Return the [x, y] coordinate for the center point of the cell that contains the specified text.  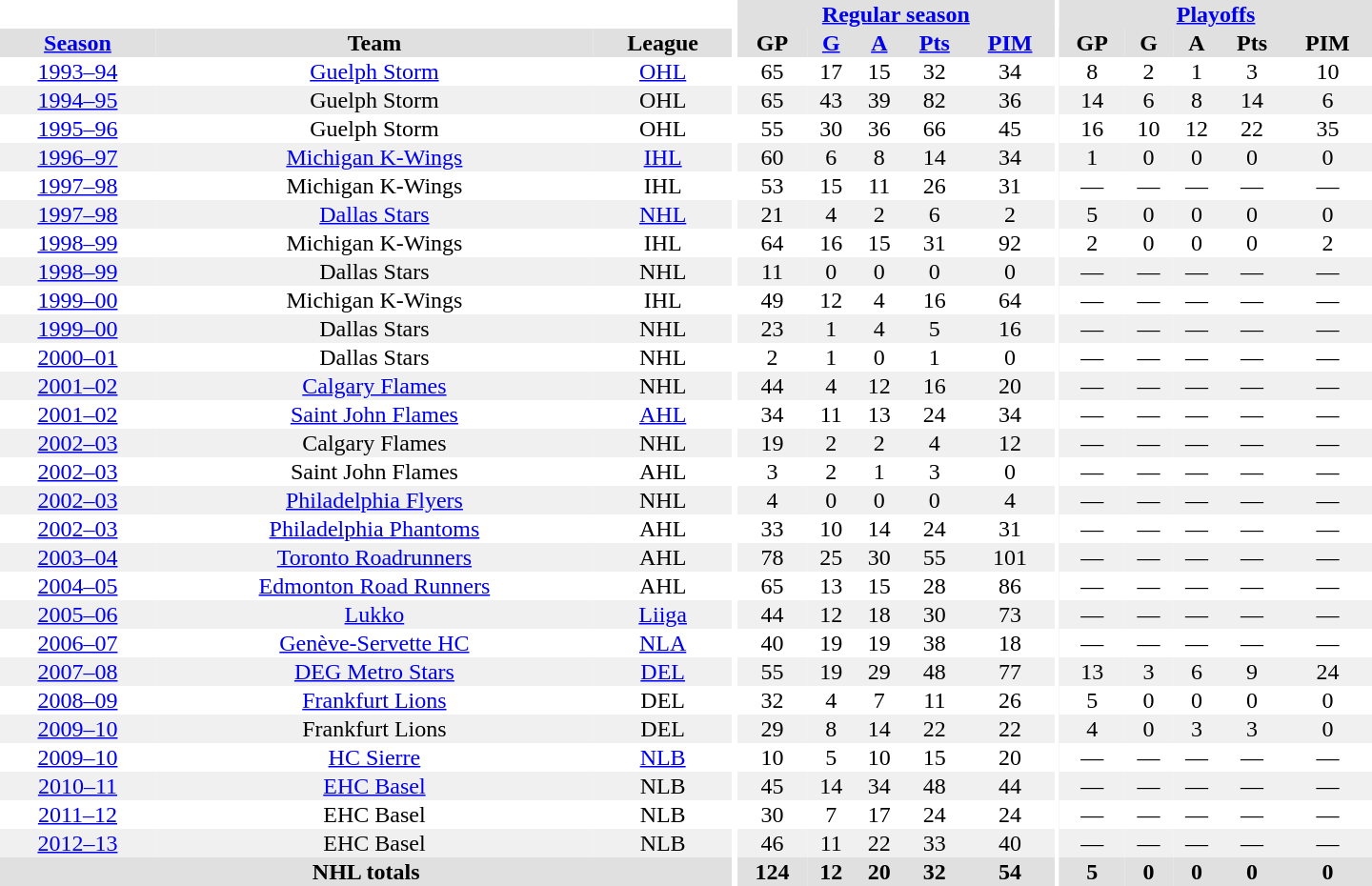
2008–09 [78, 700]
73 [1010, 614]
1994–95 [78, 100]
HC Sierre [374, 757]
Philadelphia Phantoms [374, 529]
DEG Metro Stars [374, 672]
54 [1010, 872]
39 [880, 100]
Toronto Roadrunners [374, 557]
Genève-Servette HC [374, 643]
Edmonton Road Runners [374, 586]
49 [772, 300]
NHL totals [366, 872]
2000–01 [78, 357]
1993–94 [78, 71]
53 [772, 186]
2011–12 [78, 815]
Team [374, 43]
1996–97 [78, 157]
Regular season [896, 14]
82 [935, 100]
2010–11 [78, 786]
NLA [663, 643]
28 [935, 586]
9 [1252, 672]
Playoffs [1216, 14]
League [663, 43]
21 [772, 214]
1995–96 [78, 129]
25 [831, 557]
60 [772, 157]
2007–08 [78, 672]
2004–05 [78, 586]
124 [772, 872]
38 [935, 643]
2003–04 [78, 557]
Lukko [374, 614]
43 [831, 100]
66 [935, 129]
2005–06 [78, 614]
77 [1010, 672]
2012–13 [78, 843]
Season [78, 43]
46 [772, 843]
35 [1328, 129]
2006–07 [78, 643]
23 [772, 329]
Philadelphia Flyers [374, 500]
78 [772, 557]
Liiga [663, 614]
101 [1010, 557]
86 [1010, 586]
92 [1010, 243]
